From the cell containing the given text, extract its center point as (X, Y) coordinate. 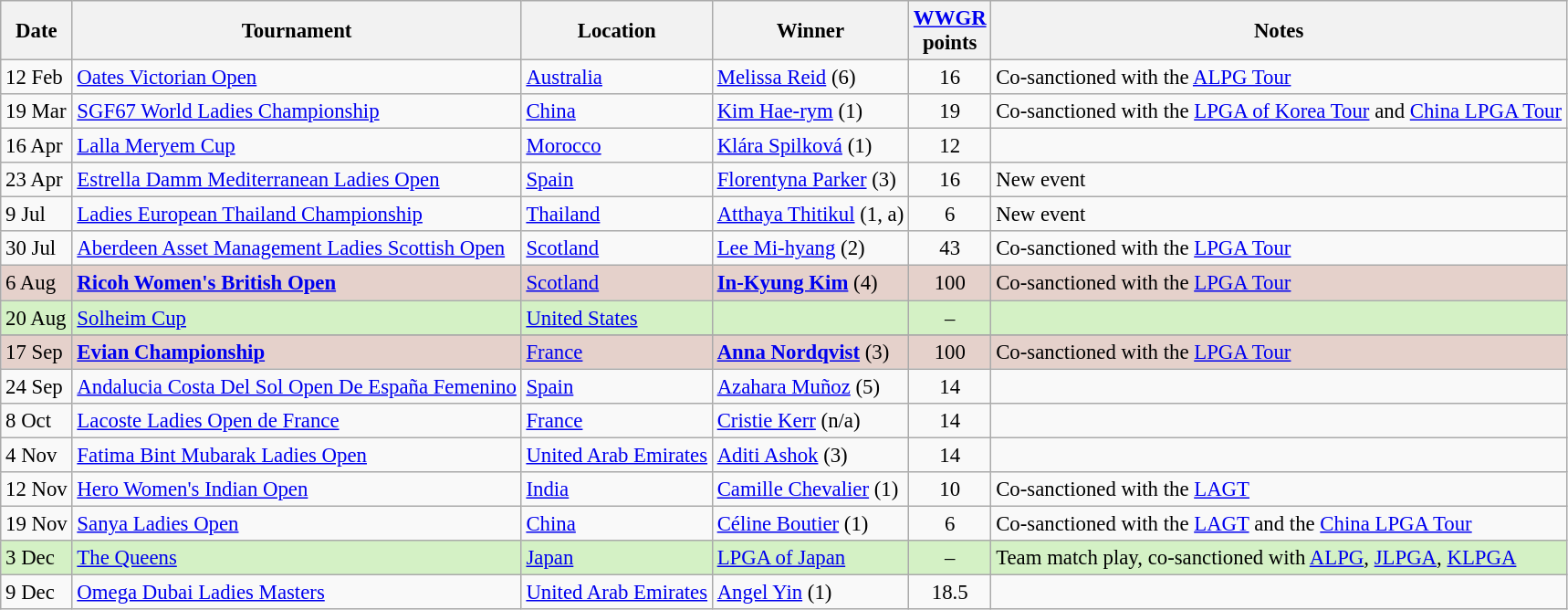
The Queens (297, 558)
Date (37, 31)
17 Sep (37, 352)
Notes (1279, 31)
4 Nov (37, 455)
Camille Chevalier (1) (810, 489)
43 (950, 249)
Ricoh Women's British Open (297, 283)
8 Oct (37, 420)
9 Jul (37, 215)
12 Feb (37, 78)
19 Nov (37, 523)
Melissa Reid (6) (810, 78)
Lalla Meryem Cup (297, 146)
Azahara Muñoz (5) (810, 386)
Angel Yin (1) (810, 592)
Australia (617, 78)
Andalucia Costa Del Sol Open De España Femenino (297, 386)
Anna Nordqvist (3) (810, 352)
Japan (617, 558)
Estrella Damm Mediterranean Ladies Open (297, 180)
Atthaya Thitikul (1, a) (810, 215)
Co-sanctioned with the LAGT and the China LPGA Tour (1279, 523)
Sanya Ladies Open (297, 523)
3 Dec (37, 558)
Lee Mi-hyang (2) (810, 249)
In-Kyung Kim (4) (810, 283)
Aberdeen Asset Management Ladies Scottish Open (297, 249)
LPGA of Japan (810, 558)
Omega Dubai Ladies Masters (297, 592)
Co-sanctioned with the ALPG Tour (1279, 78)
Kim Hae-rym (1) (810, 111)
Location (617, 31)
India (617, 489)
19 (950, 111)
Team match play, co-sanctioned with ALPG, JLPGA, KLPGA (1279, 558)
Tournament (297, 31)
Hero Women's Indian Open (297, 489)
18.5 (950, 592)
Ladies European Thailand Championship (297, 215)
Klára Spilková (1) (810, 146)
Thailand (617, 215)
Co-sanctioned with the LPGA of Korea Tour and China LPGA Tour (1279, 111)
Aditi Ashok (3) (810, 455)
9 Dec (37, 592)
WWGRpoints (950, 31)
Oates Victorian Open (297, 78)
24 Sep (37, 386)
Evian Championship (297, 352)
12 (950, 146)
Céline Boutier (1) (810, 523)
Fatima Bint Mubarak Ladies Open (297, 455)
30 Jul (37, 249)
Co-sanctioned with the LAGT (1279, 489)
Solheim Cup (297, 318)
Florentyna Parker (3) (810, 180)
Winner (810, 31)
Cristie Kerr (n/a) (810, 420)
20 Aug (37, 318)
19 Mar (37, 111)
United States (617, 318)
16 Apr (37, 146)
10 (950, 489)
23 Apr (37, 180)
SGF67 World Ladies Championship (297, 111)
Lacoste Ladies Open de France (297, 420)
Morocco (617, 146)
12 Nov (37, 489)
6 Aug (37, 283)
